Pinpoint the cell where the given text exists, returning its [x, y] midpoint coordinate. 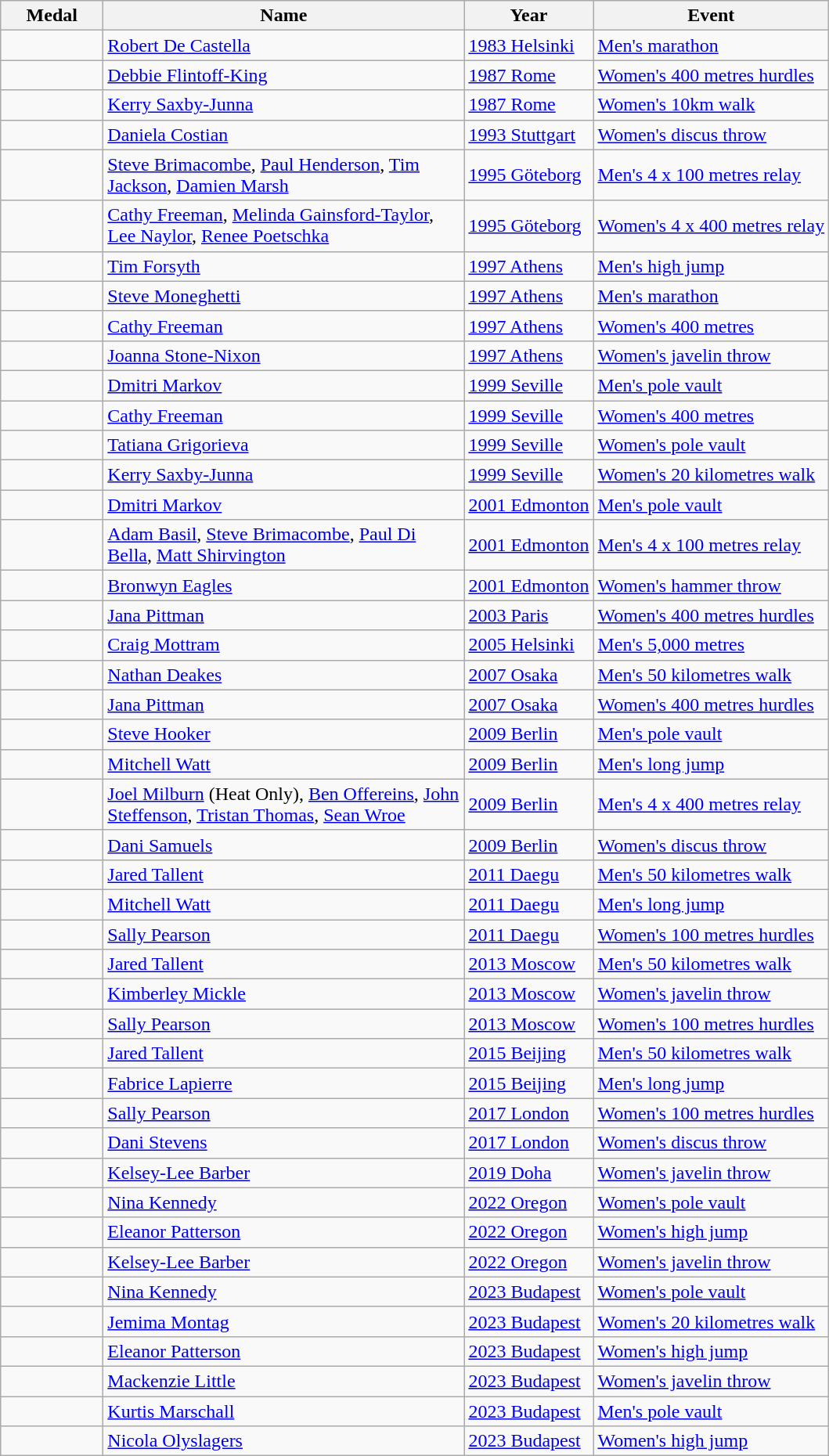
Kurtis Marschall [283, 1411]
Kimberley Mickle [283, 994]
Tim Forsyth [283, 266]
1983 Helsinki [529, 45]
Name [283, 16]
1993 Stuttgart [529, 135]
Fabrice Lapierre [283, 1083]
Mackenzie Little [283, 1381]
Medal [52, 16]
Nathan Deakes [283, 675]
Steve Hooker [283, 734]
Adam Basil, Steve Brimacombe, Paul Di Bella, Matt Shirvington [283, 545]
Men's 4 x 400 metres relay [711, 805]
Dani Samuels [283, 845]
Steve Moneghetti [283, 296]
Cathy Freeman, Melinda Gainsford-Taylor, Lee Naylor, Renee Poetschka [283, 225]
2003 Paris [529, 615]
Tatiana Grigorieva [283, 445]
2019 Doha [529, 1173]
Event [711, 16]
Jemima Montag [283, 1321]
Year [529, 16]
2005 Helsinki [529, 645]
Nicola Olyslagers [283, 1441]
Women's 4 x 400 metres relay [711, 225]
Bronwyn Eagles [283, 586]
Joanna Stone-Nixon [283, 355]
Craig Mottram [283, 645]
Joel Milburn (Heat Only), Ben Offereins, John Steffenson, Tristan Thomas, Sean Wroe [283, 805]
Robert De Castella [283, 45]
Debbie Flintoff-King [283, 75]
Dani Stevens [283, 1143]
Women's hammer throw [711, 586]
Steve Brimacombe, Paul Henderson, Tim Jackson, Damien Marsh [283, 175]
Men's high jump [711, 266]
Men's 5,000 metres [711, 645]
Women's 10km walk [711, 105]
Daniela Costian [283, 135]
